Output the [X, Y] coordinate of the center of the cell containing the given text.  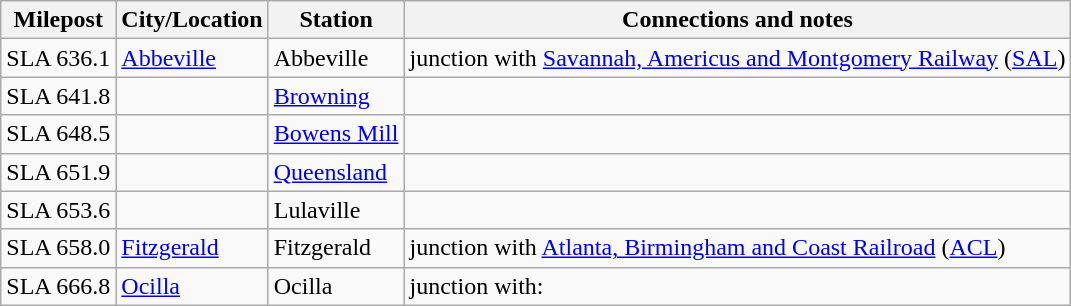
Bowens Mill [336, 134]
junction with: [738, 286]
SLA 658.0 [58, 248]
SLA 636.1 [58, 58]
junction with Savannah, Americus and Montgomery Railway (SAL) [738, 58]
Milepost [58, 20]
City/Location [192, 20]
SLA 651.9 [58, 172]
SLA 641.8 [58, 96]
junction with Atlanta, Birmingham and Coast Railroad (ACL) [738, 248]
Connections and notes [738, 20]
SLA 653.6 [58, 210]
Station [336, 20]
Browning [336, 96]
SLA 666.8 [58, 286]
SLA 648.5 [58, 134]
Queensland [336, 172]
Lulaville [336, 210]
